Identify which cell holds the provided text, then report its (x, y) central coordinate. 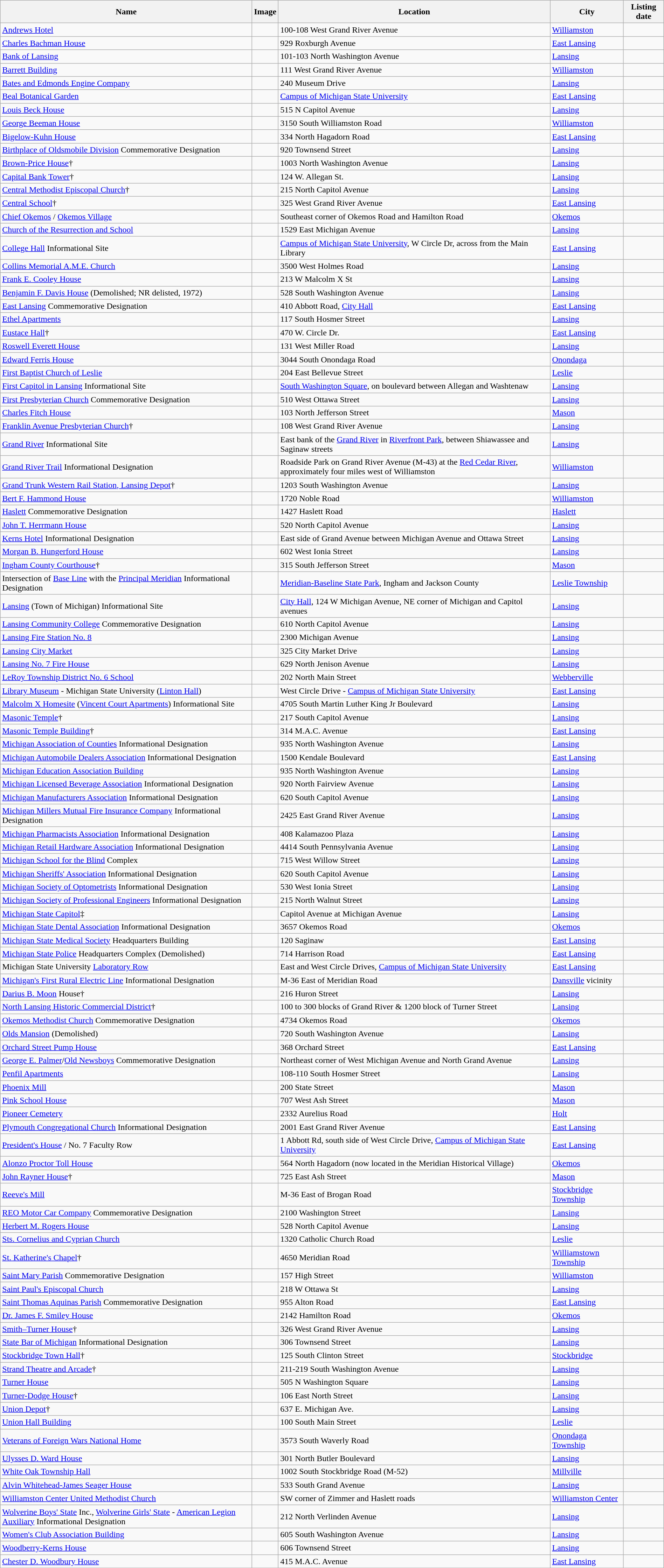
306 Townsend Street (414, 1342)
Lansing Fire Station No. 8 (126, 637)
1002 South Stockbridge Road (M-52) (414, 1472)
State Bar of Michigan Informational Designation (126, 1342)
Williamstown Township (587, 1257)
Chief Okemos / Okemos Village (126, 217)
Phoenix Mill (126, 1087)
629 North Jenison Avenue (414, 664)
520 North Capitol Avenue (414, 525)
1203 South Washington Avenue (414, 485)
Michigan Automobile Dealers Association Informational Designation (126, 757)
Image (265, 12)
202 North Main Street (414, 677)
325 West Grand River Avenue (414, 203)
Michigan Retail Hardware Association Informational Designation (126, 847)
West Circle Drive - Campus of Michigan State University (414, 691)
North Lansing Historic Commercial District† (126, 1007)
Meridian-Baseline State Park, Ingham and Jackson County (414, 583)
725 East Ash Street (414, 1177)
Williamston Center United Methodist Church (126, 1498)
4414 South Pennsylvania Avenue (414, 847)
Library Museum - Michigan State University (Linton Hall) (126, 691)
920 North Fairview Avenue (414, 784)
120 Saginaw (414, 940)
Church of the Resurrection and School (126, 230)
Name (126, 12)
Michigan Millers Mutual Fire Insurance Company Informational Designation (126, 815)
Frank E. Cooley House (126, 279)
117 South Hosmer Street (414, 319)
Pioneer Cemetery (126, 1114)
920 Townsend Street (414, 150)
Michigan Association of Counties Informational Designation (126, 744)
720 South Washington Avenue (414, 1034)
John Rayner House† (126, 1177)
564 North Hagadorn (now located in the Meridian Historical Village) (414, 1163)
Grand Trunk Western Rail Station, Lansing Depot† (126, 485)
3500 West Holmes Road (414, 266)
Turner House (126, 1382)
Stockbridge (587, 1356)
Beal Botanical Garden (126, 96)
Wolverine Boys' State Inc., Wolverine Girls' State - American Legion Auxiliary Informational Designation (126, 1516)
Morgan B. Hungerford House (126, 552)
Michigan Sheriffs' Association Informational Designation (126, 874)
1720 Noble Road (414, 498)
533 South Grand Avenue (414, 1485)
Northeast corner of West Michigan Avenue and North Grand Avenue (414, 1060)
Michigan State Dental Association Informational Designation (126, 927)
530 West Ionia Street (414, 887)
2300 Michigan Avenue (414, 637)
1003 North Washington Avenue (414, 163)
1 Abbott Rd, south side of West Circle Drive, Campus of Michigan State University (414, 1145)
Dr. James F. Smiley House (126, 1315)
Onondaga (587, 359)
East side of Grand Avenue between Michigan Avenue and Ottawa Street (414, 538)
East Lansing Commemorative Designation (126, 306)
Ethel Apartments (126, 319)
East bank of the Grand River in Riverfront Park, between Shiawassee and Saginaw streets (414, 444)
200 State Street (414, 1087)
Barrett Building (126, 70)
Leslie Township (587, 583)
Edward Ferris House (126, 359)
Michigan School for the Blind Complex (126, 860)
216 Huron Street (414, 994)
301 North Butler Boulevard (414, 1458)
First Capitol in Lansing Informational Site (126, 386)
Bates and Edmonds Engine Company (126, 83)
Pink School House (126, 1100)
Williamston Center (587, 1498)
Woodberry-Kerns House (126, 1548)
Lansing (Town of Michigan) Informational Site (126, 606)
157 High Street (414, 1275)
Listing date (644, 12)
528 North Capitol Avenue (414, 1226)
606 Townsend Street (414, 1548)
Smith–Turner House† (126, 1329)
Strand Theatre and Arcade† (126, 1369)
Capital Bank Tower† (126, 176)
610 North Capitol Avenue (414, 624)
Dansville vicinity (587, 980)
3044 South Onondaga Road (414, 359)
Herbert M. Rogers House (126, 1226)
240 Museum Drive (414, 83)
Onondaga Township (587, 1440)
Andrews Hotel (126, 30)
Capitol Avenue at Michigan Avenue (414, 914)
Malcolm X Homesite (Vincent Court Apartments) Informational Site (126, 704)
Michigan Society of Optometrists Informational Designation (126, 887)
103 North Jefferson Street (414, 413)
Veterans of Foreign Wars National Home (126, 1440)
Lansing No. 7 Fire House (126, 664)
Stockbridge Town Hall† (126, 1356)
3150 South Williamston Road (414, 123)
Roswell Everett House (126, 346)
Southeast corner of Okemos Road and Hamilton Road (414, 217)
M-36 East of Brogan Road (414, 1194)
SW corner of Zimmer and Haslett roads (414, 1498)
315 South Jefferson Street (414, 565)
Central Methodist Episcopal Church† (126, 190)
St. Katherine's Chapel† (126, 1257)
602 West Ionia Street (414, 552)
City Hall, 124 W Michigan Avenue, NE corner of Michigan and Capitol avenues (414, 606)
Birthplace of Oldsmobile Division Commemorative Designation (126, 150)
City (587, 12)
Alvin Whitehead-James Seager House (126, 1485)
204 East Bellevue Street (414, 373)
215 North Capitol Avenue (414, 190)
Darius B. Moon House† (126, 994)
Reeve's Mill (126, 1194)
Masonic Temple Building† (126, 731)
Charles Bachman House (126, 43)
4650 Meridian Road (414, 1257)
1320 Catholic Church Road (414, 1239)
1529 East Michigan Avenue (414, 230)
Michigan State Capitol‡ (126, 914)
131 West Miller Road (414, 346)
605 South Washington Avenue (414, 1534)
South Washington Square, on boulevard between Allegan and Washtenaw (414, 386)
1500 Kendale Boulevard (414, 757)
4705 South Martin Luther King Jr Boulevard (414, 704)
334 North Hagadorn Road (414, 136)
415 M.A.C. Avenue (414, 1561)
Charles Fitch House (126, 413)
101-103 North Washington Avenue (414, 56)
Michigan Pharmacists Association Informational Designation (126, 833)
Brown-Price House† (126, 163)
Alonzo Proctor Toll House (126, 1163)
3573 South Waverly Road (414, 1440)
2332 Aurelius Road (414, 1114)
470 W. Circle Dr. (414, 333)
2100 Washington Street (414, 1213)
955 Alton Road (414, 1302)
Turner-Dodge House† (126, 1396)
4734 Okemos Road (414, 1020)
Central School† (126, 203)
Eustace Hall† (126, 333)
Bert F. Hammond House (126, 498)
Masonic Temple† (126, 717)
First Baptist Church of Leslie (126, 373)
Michigan Licensed Beverage Association Informational Designation (126, 784)
Michigan Society of Professional Engineers Informational Designation (126, 900)
213 W Malcolm X St (414, 279)
Ulysses D. Ward House (126, 1458)
Kerns Hotel Informational Designation (126, 538)
714 Harrison Road (414, 954)
368 Orchard Street (414, 1047)
Michigan Education Association Building (126, 771)
White Oak Township Hall (126, 1472)
East and West Circle Drives, Campus of Michigan State University (414, 967)
Location (414, 12)
President's House / No. 7 Faculty Row (126, 1145)
124 W. Allegan St. (414, 176)
Chester D. Woodbury House (126, 1561)
Michigan's First Rural Electric Line Informational Designation (126, 980)
Benjamin F. Davis House (Demolished; NR delisted, 1972) (126, 293)
410 Abbott Road, City Hall (414, 306)
Roadside Park on Grand River Avenue (M-43) at the Red Cedar River, approximately four miles west of Williamston (414, 467)
M-36 East of Meridian Road (414, 980)
314 M.A.C. Avenue (414, 731)
100 to 300 blocks of Grand River & 1200 block of Turner Street (414, 1007)
325 City Market Drive (414, 651)
George E. Palmer/Old Newsboys Commemorative Designation (126, 1060)
Webberville (587, 677)
108-110 South Hosmer Street (414, 1073)
Penfil Apartments (126, 1073)
Collins Memorial A.M.E. Church (126, 266)
100 South Main Street (414, 1422)
515 N Capitol Avenue (414, 110)
3657 Okemos Road (414, 927)
1427 Haslett Road (414, 512)
505 N Washington Square (414, 1382)
Bigelow-Kuhn House (126, 136)
First Presbyterian Church Commemorative Designation (126, 399)
Saint Mary Parish Commemorative Designation (126, 1275)
REO Motor Car Company Commemorative Designation (126, 1213)
Ingham County Courthouse† (126, 565)
John T. Herrmann House (126, 525)
Lansing City Market (126, 651)
Plymouth Congregational Church Informational Designation (126, 1127)
Women's Club Association Building (126, 1534)
Sts. Cornelius and Cyprian Church (126, 1239)
Saint Thomas Aquinas Parish Commemorative Designation (126, 1302)
Michigan State Police Headquarters Complex (Demolished) (126, 954)
LeRoy Township District No. 6 School (126, 677)
Millville (587, 1472)
Haslett Commemorative Designation (126, 512)
Bank of Lansing (126, 56)
Union Hall Building (126, 1422)
217 South Capitol Avenue (414, 717)
George Beeman House (126, 123)
Olds Mansion (Demolished) (126, 1034)
929 Roxburgh Avenue (414, 43)
Campus of Michigan State University (414, 96)
707 West Ash Street (414, 1100)
Lansing Community College Commemorative Designation (126, 624)
Grand River Informational Site (126, 444)
326 West Grand River Avenue (414, 1329)
218 W Ottawa St (414, 1289)
106 East North Street (414, 1396)
Michigan State Medical Society Headquarters Building (126, 940)
715 West Willow Street (414, 860)
College Hall Informational Site (126, 248)
Orchard Street Pump House (126, 1047)
528 South Washington Avenue (414, 293)
Saint Paul's Episcopal Church (126, 1289)
408 Kalamazoo Plaza (414, 833)
Louis Beck House (126, 110)
2142 Hamilton Road (414, 1315)
637 E. Michigan Ave. (414, 1409)
211-219 South Washington Avenue (414, 1369)
2425 East Grand River Avenue (414, 815)
510 West Ottawa Street (414, 399)
Grand River Trail Informational Designation (126, 467)
2001 East Grand River Avenue (414, 1127)
Michigan Manufacturers Association Informational Designation (126, 797)
Union Depot† (126, 1409)
212 North Verlinden Avenue (414, 1516)
Holt (587, 1114)
Franklin Avenue Presbyterian Church† (126, 426)
100-108 West Grand River Avenue (414, 30)
Campus of Michigan State University, W Circle Dr, across from the Main Library (414, 248)
Okemos Methodist Church Commemorative Designation (126, 1020)
Haslett (587, 512)
Stockbridge Township (587, 1194)
125 South Clinton Street (414, 1356)
215 North Walnut Street (414, 900)
Intersection of Base Line with the Principal Meridian Informational Designation (126, 583)
108 West Grand River Avenue (414, 426)
111 West Grand River Avenue (414, 70)
Michigan State University Laboratory Row (126, 967)
